For the text-containing cell, return its midpoint in [X, Y] coordinate format. 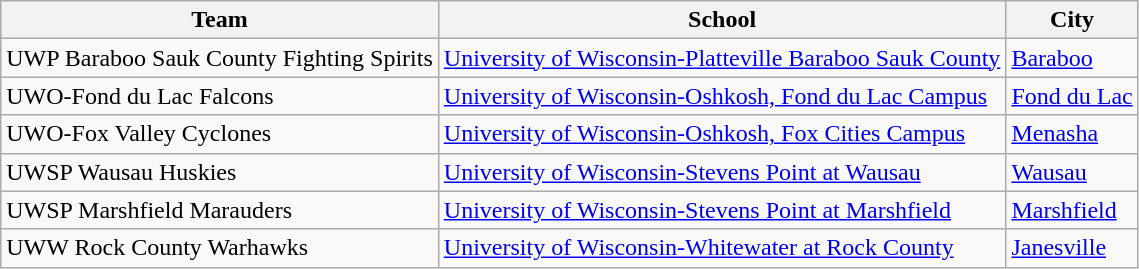
University of Wisconsin-Stevens Point at Marshfield [722, 210]
University of Wisconsin-Oshkosh, Fox Cities Campus [722, 134]
University of Wisconsin-Oshkosh, Fond du Lac Campus [722, 96]
Fond du Lac [1072, 96]
University of Wisconsin-Stevens Point at Wausau [722, 172]
UWSP Marshfield Marauders [220, 210]
University of Wisconsin-Platteville Baraboo Sauk County [722, 58]
Team [220, 20]
Baraboo [1072, 58]
City [1072, 20]
Marshfield [1072, 210]
UWW Rock County Warhawks [220, 248]
Janesville [1072, 248]
Menasha [1072, 134]
University of Wisconsin-Whitewater at Rock County [722, 248]
UWSP Wausau Huskies [220, 172]
Wausau [1072, 172]
School [722, 20]
UWO-Fox Valley Cyclones [220, 134]
UWO-Fond du Lac Falcons [220, 96]
UWP Baraboo Sauk County Fighting Spirits [220, 58]
